Extract the [x, y] coordinate from the center of the cell holding the provided text.  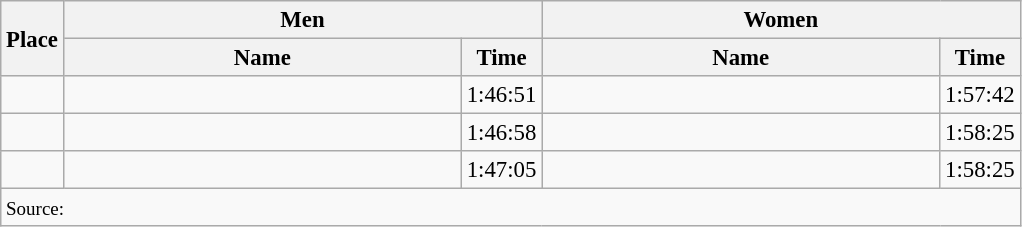
1:46:58 [501, 133]
1:57:42 [980, 95]
1:46:51 [501, 95]
1:47:05 [501, 170]
Place [32, 38]
Men [302, 20]
Women [781, 20]
Source: [510, 208]
